Output the [X, Y] coordinate of the center of the cell containing the given text.  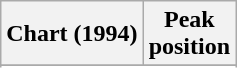
Chart (1994) [72, 34]
Peakposition [189, 34]
